Return the (X, Y) coordinate for the center point of the cell that contains the specified text.  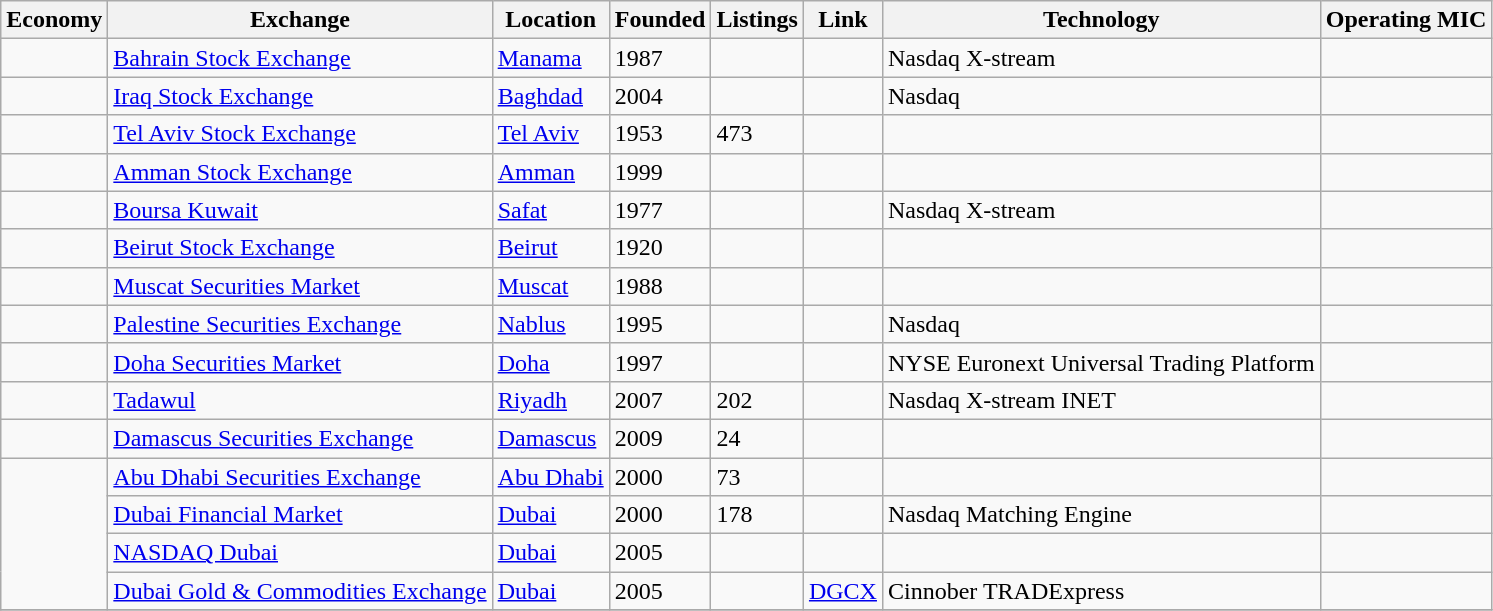
NASDAQ Dubai (300, 553)
Abu Dhabi Securities Exchange (300, 477)
Exchange (300, 20)
Muscat Securities Market (300, 286)
Link (842, 20)
24 (757, 438)
Damascus Securities Exchange (300, 438)
Muscat (550, 286)
Doha (550, 362)
Amman (550, 172)
1988 (660, 286)
Tel Aviv Stock Exchange (300, 134)
Palestine Securities Exchange (300, 324)
1987 (660, 58)
NYSE Euronext Universal Trading Platform (1101, 362)
Tadawul (300, 400)
Doha Securities Market (300, 362)
Tel Aviv (550, 134)
Beirut Stock Exchange (300, 248)
Nablus (550, 324)
Beirut (550, 248)
Nasdaq Matching Engine (1101, 515)
Bahrain Stock Exchange (300, 58)
Listings (757, 20)
Damascus (550, 438)
Technology (1101, 20)
2004 (660, 96)
1920 (660, 248)
Founded (660, 20)
Cinnober TRADExpress (1101, 591)
1995 (660, 324)
Dubai Financial Market (300, 515)
Baghdad (550, 96)
Riyadh (550, 400)
1999 (660, 172)
Economy (54, 20)
Iraq Stock Exchange (300, 96)
Safat (550, 210)
202 (757, 400)
2007 (660, 400)
Abu Dhabi (550, 477)
Boursa Kuwait (300, 210)
1977 (660, 210)
2009 (660, 438)
Amman Stock Exchange (300, 172)
DGCX (842, 591)
Manama (550, 58)
73 (757, 477)
Location (550, 20)
Dubai Gold & Commodities Exchange (300, 591)
178 (757, 515)
1953 (660, 134)
1997 (660, 362)
473 (757, 134)
Operating MIC (1406, 20)
Nasdaq X-stream INET (1101, 400)
